Capture the cell that displays the provided text and extract its (x, y) central coordinate. 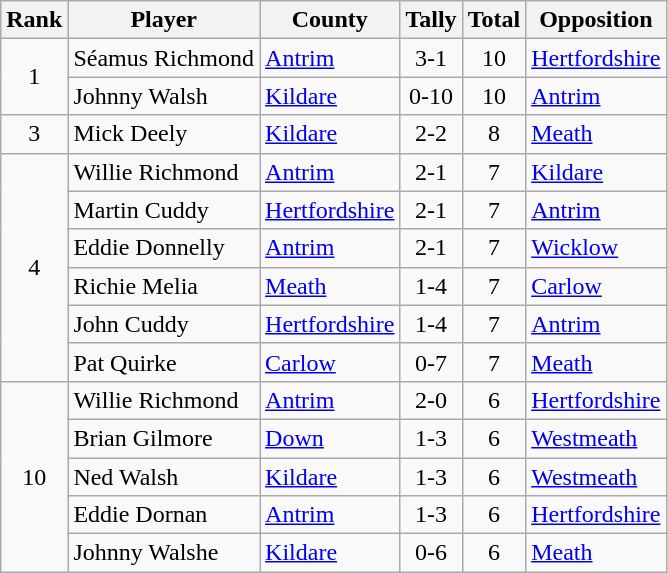
Brian Gilmore (164, 438)
0-10 (431, 96)
0-7 (431, 362)
3-1 (431, 58)
Wicklow (596, 248)
Richie Melia (164, 286)
Player (164, 20)
Tally (431, 20)
Johnny Walshe (164, 553)
Johnny Walsh (164, 96)
3 (34, 134)
2-2 (431, 134)
8 (494, 134)
Eddie Dornan (164, 515)
0-6 (431, 553)
County (330, 20)
Pat Quirke (164, 362)
John Cuddy (164, 324)
Down (330, 438)
2-0 (431, 400)
Eddie Donnelly (164, 248)
4 (34, 267)
Total (494, 20)
Séamus Richmond (164, 58)
1 (34, 77)
Rank (34, 20)
Martin Cuddy (164, 210)
Ned Walsh (164, 477)
Opposition (596, 20)
Mick Deely (164, 134)
